Provide the (x, y) coordinate of the cell's center where the given text is located.  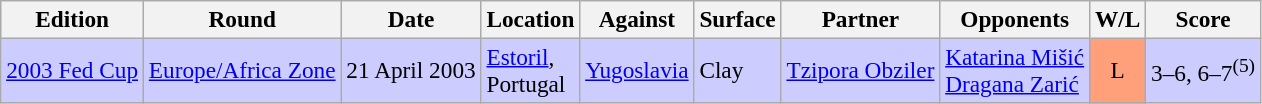
Date (411, 19)
Yugoslavia (637, 70)
Surface (738, 19)
Opponents (1015, 19)
L (1118, 70)
Edition (72, 19)
Round (242, 19)
Katarina Mišić Dragana Zarić (1015, 70)
W/L (1118, 19)
2003 Fed Cup (72, 70)
Tzipora Obziler (860, 70)
Against (637, 19)
Clay (738, 70)
Europe/Africa Zone (242, 70)
21 April 2003 (411, 70)
Partner (860, 19)
Estoril, Portugal (530, 70)
3–6, 6–7(5) (1204, 70)
Score (1204, 19)
Location (530, 19)
